For the text-containing cell, return its midpoint in [x, y] coordinate format. 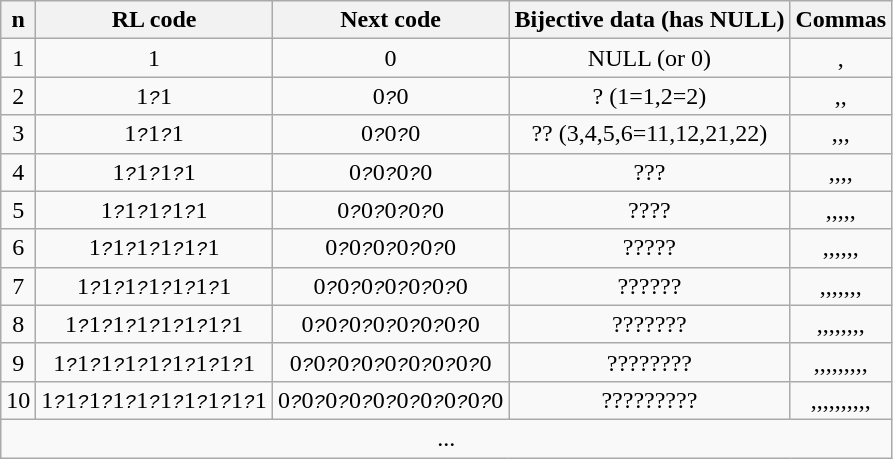
7 [18, 286]
NULL (or 0) [650, 58]
,,,,,,,,, [841, 362]
0?0?0?0?0?0 [390, 248]
, [841, 58]
Bijective data (has NULL) [650, 20]
? (1=1,2=2) [650, 96]
1?1?1?1?1?1 [154, 248]
1?1?1 [154, 134]
0?0?0 [390, 134]
???????? [650, 362]
4 [18, 172]
??? [650, 172]
0 [390, 58]
,,,,,,,,,, [841, 400]
0?0?0?0?0?0?0?0?0?0 [390, 400]
Next code [390, 20]
1?1?1?1?1 [154, 210]
Commas [841, 20]
1?1?1?1 [154, 172]
3 [18, 134]
0?0 [390, 96]
1?1 [154, 96]
,,,,, [841, 210]
?? (3,4,5,6=11,12,21,22) [650, 134]
????? [650, 248]
0?0?0?0?0?0?0 [390, 286]
,,,,,,,, [841, 324]
????????? [650, 400]
8 [18, 324]
0?0?0?0 [390, 172]
1?1?1?1?1?1?1 [154, 286]
??????? [650, 324]
???? [650, 210]
RL code [154, 20]
5 [18, 210]
... [446, 438]
1?1?1?1?1?1?1?1?1 [154, 362]
n [18, 20]
2 [18, 96]
0?0?0?0?0 [390, 210]
9 [18, 362]
,,, [841, 134]
,, [841, 96]
1?1?1?1?1?1?1?1 [154, 324]
?????? [650, 286]
1?1?1?1?1?1?1?1?1?1 [154, 400]
6 [18, 248]
0?0?0?0?0?0?0?0 [390, 324]
0?0?0?0?0?0?0?0?0 [390, 362]
,,,,,, [841, 248]
10 [18, 400]
,,,, [841, 172]
,,,,,,, [841, 286]
